Pinpoint the cell where the given text exists, returning its (x, y) midpoint coordinate. 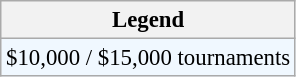
Legend (148, 20)
$10,000 / $15,000 tournaments (148, 58)
